Capture the cell that displays the provided text and extract its [x, y] central coordinate. 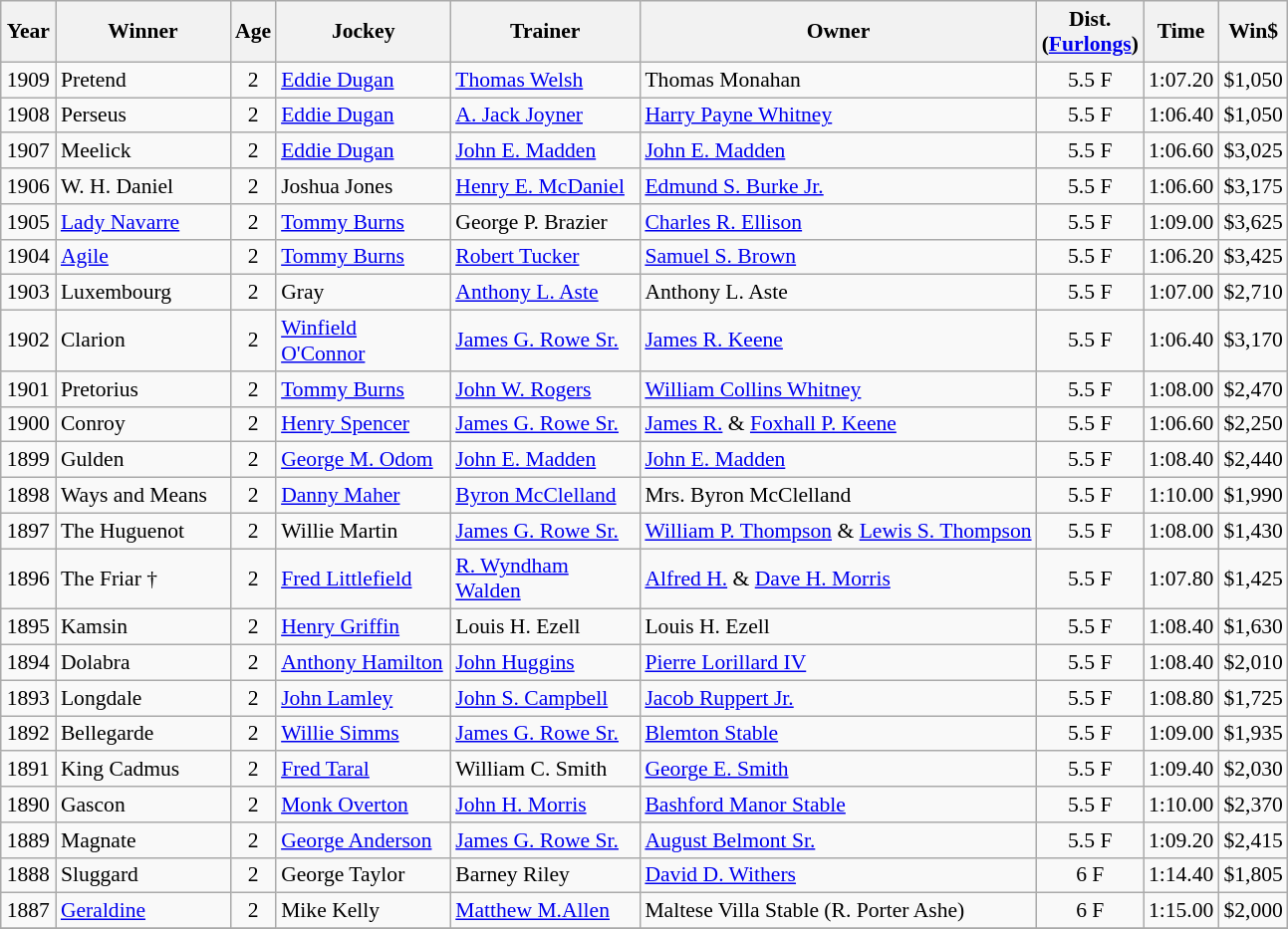
David D. Withers [838, 875]
John W. Rogers [545, 389]
George Taylor [363, 875]
Danny Maher [363, 496]
Anthony Hamilton [363, 663]
Fred Littlefield [363, 580]
1906 [28, 186]
Winfield O'Connor [363, 341]
Dist. (Furlongs) [1090, 32]
1901 [28, 389]
George M. Odom [363, 460]
1:07.80 [1181, 580]
1899 [28, 460]
Thomas Monahan [838, 80]
1:09.20 [1181, 840]
George P. Brazier [545, 222]
Age [253, 32]
Pretorius [143, 389]
Agile [143, 257]
$2,415 [1253, 840]
1894 [28, 663]
1897 [28, 531]
Longdale [143, 698]
$1,725 [1253, 698]
Charles R. Ellison [838, 222]
John S. Campbell [545, 698]
1893 [28, 698]
Bashford Manor Stable [838, 805]
Year [28, 32]
The Huguenot [143, 531]
1909 [28, 80]
Ways and Means [143, 496]
Samuel S. Brown [838, 257]
1:08.80 [1181, 698]
George Anderson [363, 840]
Clarion [143, 341]
Henry E. McDaniel [545, 186]
$1,430 [1253, 531]
Bellegarde [143, 734]
1:15.00 [1181, 911]
A. Jack Joyner [545, 116]
1904 [28, 257]
1888 [28, 875]
1896 [28, 580]
Gray [363, 293]
Henry Griffin [363, 627]
Maltese Villa Stable (R. Porter Ashe) [838, 911]
Blemton Stable [838, 734]
1908 [28, 116]
1892 [28, 734]
The Friar † [143, 580]
Lady Navarre [143, 222]
Edmund S. Burke Jr. [838, 186]
$1,425 [1253, 580]
1903 [28, 293]
$2,030 [1253, 770]
1:14.40 [1181, 875]
Willie Martin [363, 531]
Magnate [143, 840]
Byron McClelland [545, 496]
Jacob Ruppert Jr. [838, 698]
John H. Morris [545, 805]
James R. & Foxhall P. Keene [838, 424]
Jockey [363, 32]
$3,175 [1253, 186]
$3,425 [1253, 257]
Pierre Lorillard IV [838, 663]
Alfred H. & Dave H. Morris [838, 580]
William P. Thompson & Lewis S. Thompson [838, 531]
Thomas Welsh [545, 80]
Geraldine [143, 911]
$2,010 [1253, 663]
Fred Taral [363, 770]
Conroy [143, 424]
$3,170 [1253, 341]
1898 [28, 496]
Trainer [545, 32]
Gulden [143, 460]
R. Wyndham Walden [545, 580]
1:07.00 [1181, 293]
$2,370 [1253, 805]
George E. Smith [838, 770]
John Huggins [545, 663]
1905 [28, 222]
William C. Smith [545, 770]
Kamsin [143, 627]
Perseus [143, 116]
$1,990 [1253, 496]
Mike Kelly [363, 911]
Pretend [143, 80]
$2,710 [1253, 293]
Luxembourg [143, 293]
Barney Riley [545, 875]
Mrs. Byron McClelland [838, 496]
1895 [28, 627]
1:07.20 [1181, 80]
Robert Tucker [545, 257]
Time [1181, 32]
$2,470 [1253, 389]
Win$ [1253, 32]
John Lamley [363, 698]
1:06.20 [1181, 257]
William Collins Whitney [838, 389]
$1,630 [1253, 627]
1907 [28, 151]
August Belmont Sr. [838, 840]
$3,025 [1253, 151]
W. H. Daniel [143, 186]
Harry Payne Whitney [838, 116]
Henry Spencer [363, 424]
King Cadmus [143, 770]
Owner [838, 32]
$3,625 [1253, 222]
$1,805 [1253, 875]
$2,250 [1253, 424]
Winner [143, 32]
Matthew M.Allen [545, 911]
Willie Simms [363, 734]
Joshua Jones [363, 186]
$2,000 [1253, 911]
1902 [28, 341]
$2,440 [1253, 460]
1900 [28, 424]
1:09.40 [1181, 770]
1891 [28, 770]
Sluggard [143, 875]
Monk Overton [363, 805]
Meelick [143, 151]
Dolabra [143, 663]
Gascon [143, 805]
1889 [28, 840]
James R. Keene [838, 341]
1887 [28, 911]
$1,935 [1253, 734]
1890 [28, 805]
